Provide the (X, Y) coordinate of the cell's center where the given text is located.  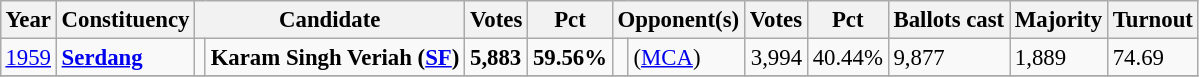
(MCA) (686, 57)
Karam Singh Veriah (SF) (334, 57)
Ballots cast (948, 20)
5,883 (496, 57)
40.44% (848, 57)
Opponent(s) (678, 20)
Year (28, 20)
59.56% (570, 57)
Constituency (125, 20)
1,889 (1059, 57)
74.69 (1152, 57)
9,877 (948, 57)
Turnout (1152, 20)
Serdang (125, 57)
Majority (1059, 20)
3,994 (776, 57)
Candidate (330, 20)
1959 (28, 57)
